Determine the (X, Y) coordinate at the center of the cell enclosing the given text.  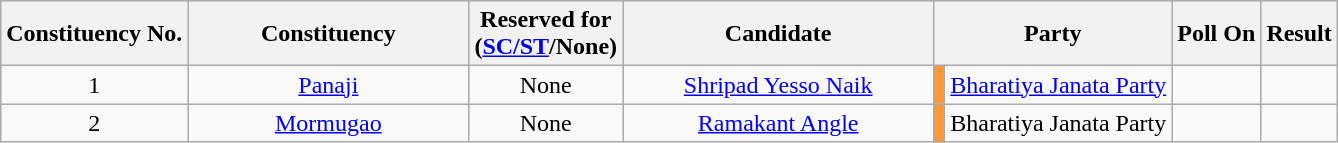
2 (94, 123)
Panaji (328, 85)
Result (1299, 34)
Constituency (328, 34)
Ramakant Angle (778, 123)
Constituency No. (94, 34)
Mormugao (328, 123)
Reserved for(SC/ST/None) (546, 34)
Shripad Yesso Naik (778, 85)
Poll On (1216, 34)
1 (94, 85)
Party (1053, 34)
Candidate (778, 34)
